Output the [x, y] coordinate of the center of the cell containing the given text.  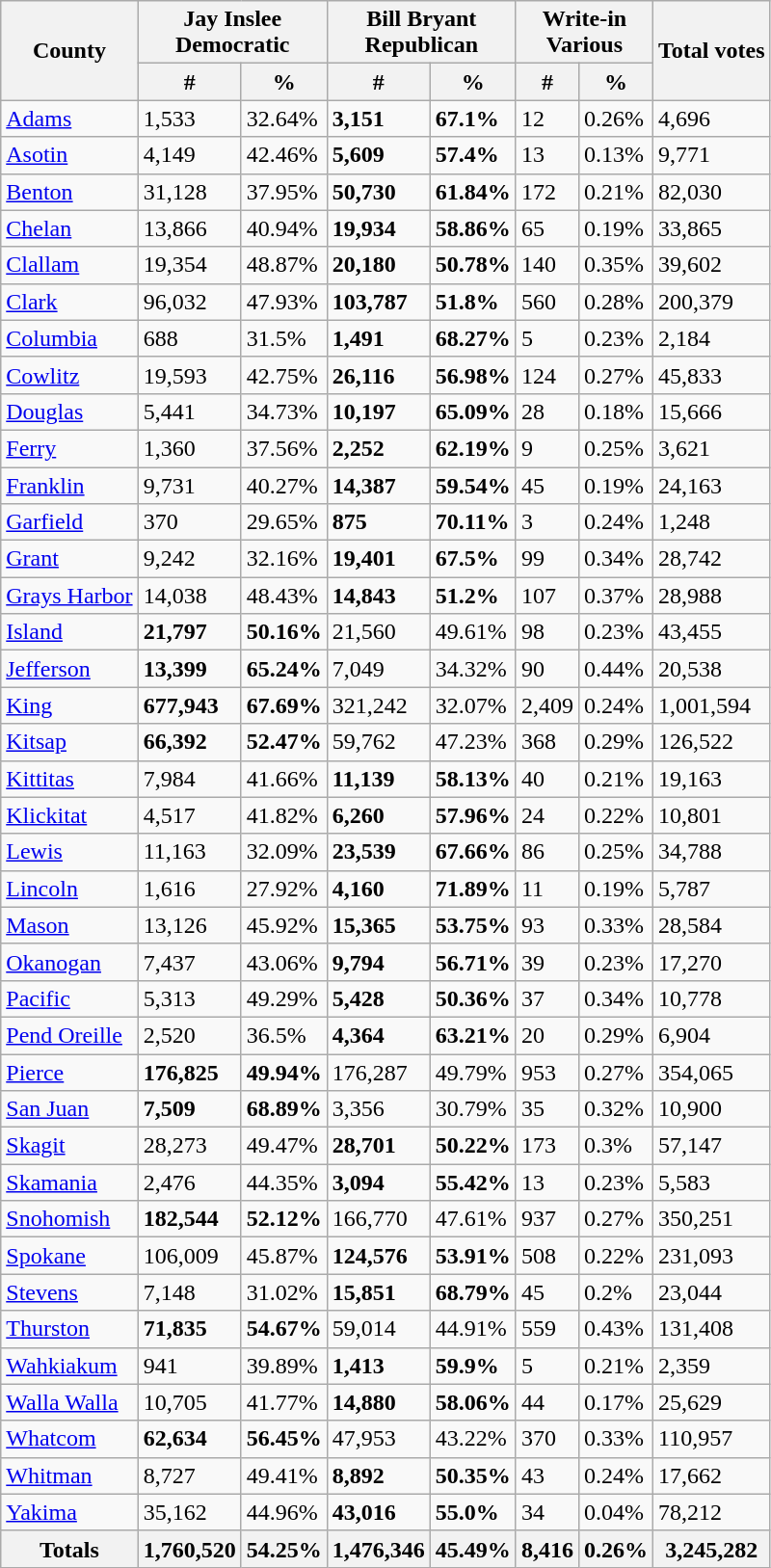
52.47% [283, 742]
Grant [69, 559]
93 [547, 925]
29.65% [283, 522]
67.66% [472, 852]
Stevens [69, 1292]
0.13% [615, 155]
San Juan [69, 1109]
28,988 [711, 596]
31.02% [283, 1292]
14,038 [189, 596]
59.9% [472, 1366]
54.67% [283, 1329]
28,273 [189, 1146]
49.47% [283, 1146]
13,866 [189, 228]
57.4% [472, 155]
Jay InsleeDemocratic [232, 33]
Skamania [69, 1183]
559 [547, 1329]
78,212 [711, 1512]
176,825 [189, 1073]
8,416 [547, 1549]
2,409 [547, 705]
68.79% [472, 1292]
35 [547, 1109]
Lewis [69, 852]
166,770 [378, 1219]
20 [547, 1035]
65.09% [472, 412]
3,094 [378, 1183]
Jefferson [69, 669]
49.79% [472, 1073]
1,616 [189, 889]
0.35% [615, 265]
51.2% [472, 596]
1,533 [189, 119]
34.32% [472, 669]
56.71% [472, 962]
Columbia [69, 338]
131,408 [711, 1329]
8,727 [189, 1475]
32.64% [283, 119]
52.12% [283, 1219]
Asotin [69, 155]
68.89% [283, 1109]
50,730 [378, 192]
Klickitat [69, 815]
21,797 [189, 632]
32.09% [283, 852]
508 [547, 1256]
Wahkiakum [69, 1366]
354,065 [711, 1073]
45,833 [711, 375]
7,049 [378, 669]
17,270 [711, 962]
43,016 [378, 1512]
32.07% [472, 705]
Clallam [69, 265]
49.94% [283, 1073]
49.29% [283, 998]
59,762 [378, 742]
43,455 [711, 632]
48.43% [283, 596]
63.21% [472, 1035]
50.36% [472, 998]
6,260 [378, 815]
350,251 [711, 1219]
10,900 [711, 1109]
Cowlitz [69, 375]
33,865 [711, 228]
Clark [69, 302]
0.28% [615, 302]
Benton [69, 192]
20,180 [378, 265]
11 [547, 889]
17,662 [711, 1475]
Kitsap [69, 742]
7,509 [189, 1109]
13,126 [189, 925]
2,520 [189, 1035]
45.92% [283, 925]
11,139 [378, 779]
28 [547, 412]
7,984 [189, 779]
58.86% [472, 228]
6,904 [711, 1035]
19,934 [378, 228]
41.66% [283, 779]
15,666 [711, 412]
34,788 [711, 852]
47.23% [472, 742]
9 [547, 448]
27.92% [283, 889]
200,379 [711, 302]
126,522 [711, 742]
Walla Walla [69, 1402]
0.43% [615, 1329]
5,609 [378, 155]
5,428 [378, 998]
48.87% [283, 265]
14,880 [378, 1402]
28,584 [711, 925]
3,621 [711, 448]
7,148 [189, 1292]
1,360 [189, 448]
10,801 [711, 815]
57.96% [472, 815]
4,364 [378, 1035]
35,162 [189, 1512]
32.16% [283, 559]
58.13% [472, 779]
560 [547, 302]
4,149 [189, 155]
110,957 [711, 1439]
40 [547, 779]
44.91% [472, 1329]
98 [547, 632]
173 [547, 1146]
County [69, 50]
231,093 [711, 1256]
9,731 [189, 485]
Bill BryantRepublican [421, 33]
50.16% [283, 632]
Pacific [69, 998]
53.75% [472, 925]
40.94% [283, 228]
7,437 [189, 962]
26,116 [378, 375]
0.3% [615, 1146]
31.5% [283, 338]
59.54% [472, 485]
55.0% [472, 1512]
103,787 [378, 302]
53.91% [472, 1256]
47.61% [472, 1219]
677,943 [189, 705]
Skagit [69, 1146]
49.41% [283, 1475]
Snohomish [69, 1219]
39,602 [711, 265]
41.82% [283, 815]
3,356 [378, 1109]
34 [547, 1512]
34.73% [283, 412]
43.22% [472, 1439]
Yakima [69, 1512]
5,583 [711, 1183]
66,392 [189, 742]
61.84% [472, 192]
15,851 [378, 1292]
44.96% [283, 1512]
106,009 [189, 1256]
172 [547, 192]
11,163 [189, 852]
37 [547, 998]
62.19% [472, 448]
50.22% [472, 1146]
43 [547, 1475]
Mason [69, 925]
5,313 [189, 998]
25,629 [711, 1402]
68.27% [472, 338]
47,953 [378, 1439]
4,517 [189, 815]
1,476,346 [378, 1549]
1,491 [378, 338]
23,539 [378, 852]
49.61% [472, 632]
82,030 [711, 192]
0.44% [615, 669]
Pend Oreille [69, 1035]
4,696 [711, 119]
2,359 [711, 1366]
2,184 [711, 338]
71,835 [189, 1329]
10,778 [711, 998]
1,413 [378, 1366]
45.87% [283, 1256]
55.42% [472, 1183]
56.98% [472, 375]
9,771 [711, 155]
39.89% [283, 1366]
Island [69, 632]
65.24% [283, 669]
30.79% [472, 1109]
Okanogan [69, 962]
65 [547, 228]
King [69, 705]
0.17% [615, 1402]
44 [547, 1402]
Chelan [69, 228]
2,252 [378, 448]
99 [547, 559]
62,634 [189, 1439]
Total votes [711, 50]
44.35% [283, 1183]
321,242 [378, 705]
3,151 [378, 119]
19,354 [189, 265]
182,544 [189, 1219]
0.2% [615, 1292]
124,576 [378, 1256]
8,892 [378, 1475]
58.06% [472, 1402]
13,399 [189, 669]
14,387 [378, 485]
Grays Harbor [69, 596]
937 [547, 1219]
54.25% [283, 1549]
10,705 [189, 1402]
96,032 [189, 302]
36.5% [283, 1035]
875 [378, 522]
1,760,520 [189, 1549]
10,197 [378, 412]
4,160 [378, 889]
Douglas [69, 412]
3,245,282 [711, 1549]
Write-inVarious [584, 33]
19,163 [711, 779]
47.93% [283, 302]
40.27% [283, 485]
56.45% [283, 1439]
50.35% [472, 1475]
3 [547, 522]
Garfield [69, 522]
0.37% [615, 596]
45.49% [472, 1549]
1,248 [711, 522]
37.56% [283, 448]
67.1% [472, 119]
39 [547, 962]
Totals [69, 1549]
67.69% [283, 705]
43.06% [283, 962]
Ferry [69, 448]
368 [547, 742]
59,014 [378, 1329]
12 [547, 119]
Franklin [69, 485]
21,560 [378, 632]
19,593 [189, 375]
42.75% [283, 375]
90 [547, 669]
0.32% [615, 1109]
5,441 [189, 412]
23,044 [711, 1292]
941 [189, 1366]
28,742 [711, 559]
953 [547, 1073]
67.5% [472, 559]
14,843 [378, 596]
20,538 [711, 669]
Kittitas [69, 779]
1,001,594 [711, 705]
Pierce [69, 1073]
5,787 [711, 889]
Whitman [69, 1475]
Thurston [69, 1329]
70.11% [472, 522]
0.04% [615, 1512]
86 [547, 852]
Spokane [69, 1256]
31,128 [189, 192]
42.46% [283, 155]
19,401 [378, 559]
124 [547, 375]
71.89% [472, 889]
140 [547, 265]
9,794 [378, 962]
176,287 [378, 1073]
688 [189, 338]
2,476 [189, 1183]
41.77% [283, 1402]
Lincoln [69, 889]
0.18% [615, 412]
24,163 [711, 485]
Whatcom [69, 1439]
Adams [69, 119]
9,242 [189, 559]
24 [547, 815]
51.8% [472, 302]
15,365 [378, 925]
107 [547, 596]
57,147 [711, 1146]
28,701 [378, 1146]
50.78% [472, 265]
37.95% [283, 192]
